Return (X, Y) of the center of cell containing provided text 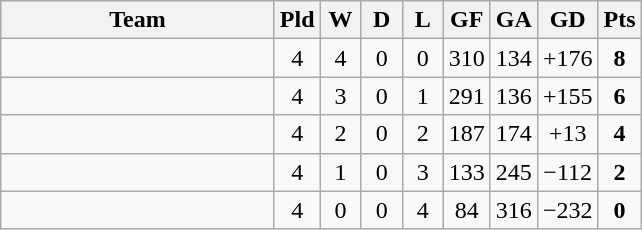
GF (466, 20)
−112 (568, 172)
W (340, 20)
245 (514, 172)
GD (568, 20)
136 (514, 96)
84 (466, 210)
L (422, 20)
133 (466, 172)
174 (514, 134)
−232 (568, 210)
GA (514, 20)
6 (620, 96)
+13 (568, 134)
310 (466, 58)
187 (466, 134)
Pld (297, 20)
D (382, 20)
+176 (568, 58)
316 (514, 210)
Pts (620, 20)
134 (514, 58)
+155 (568, 96)
8 (620, 58)
Team (138, 20)
291 (466, 96)
